Return the (X, Y) coordinate for the center point of the cell that contains the specified text.  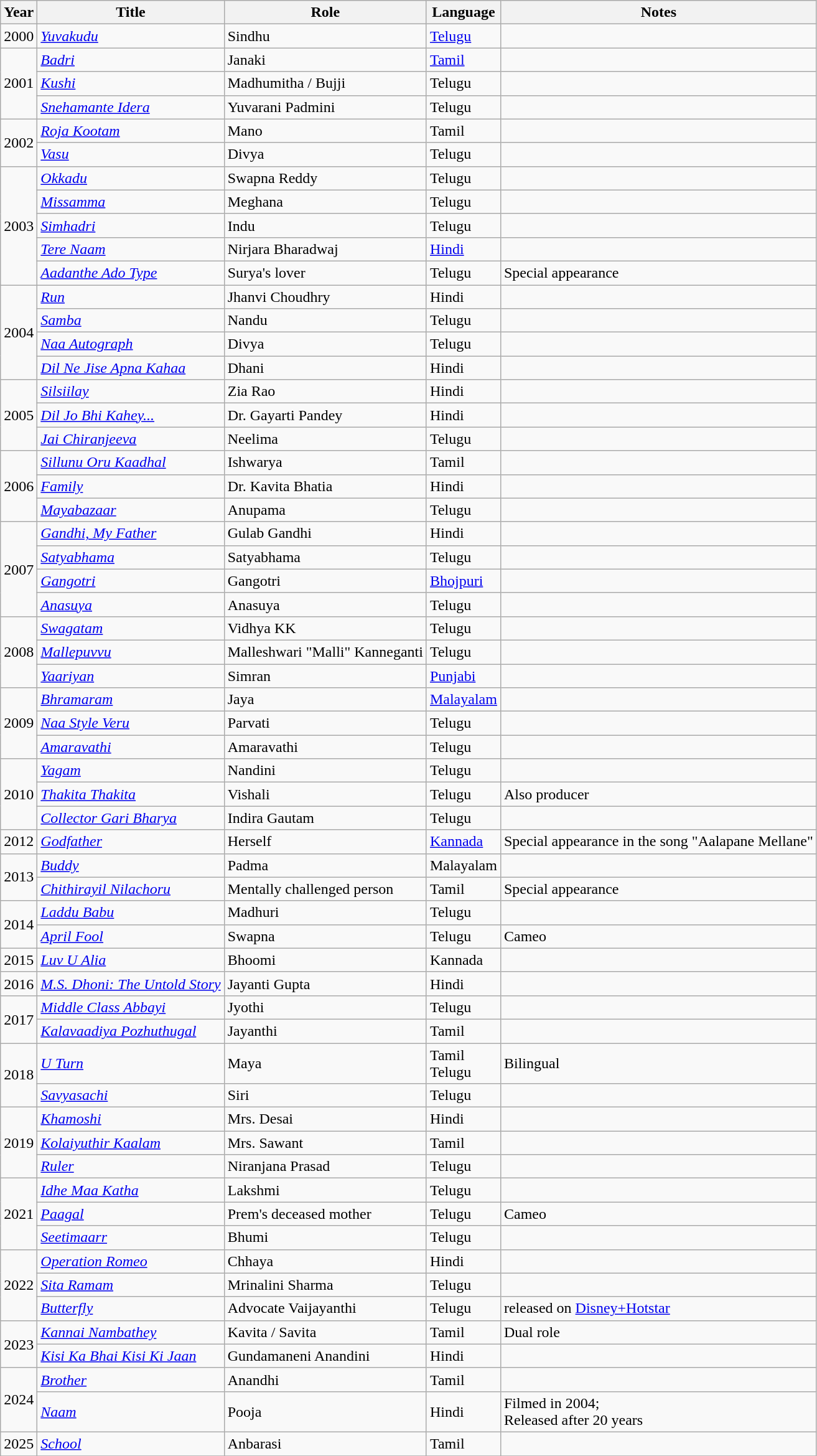
April Fool (131, 936)
2008 (19, 652)
Prem's deceased mother (325, 1214)
Chithirayil Nilachoru (131, 889)
Gulab Gandhi (325, 533)
Chhaya (325, 1261)
Mentally challenged person (325, 889)
2022 (19, 1285)
Kushi (131, 83)
Collector Gari Bharya (131, 818)
Indu (325, 225)
Swagatam (131, 628)
Missamma (131, 202)
Brother (131, 1379)
Parvati (325, 723)
Seetimaarr (131, 1238)
Malleshwari "Malli" Kanneganti (325, 652)
Sita Ramam (131, 1285)
Madhuri (325, 913)
Nandini (325, 771)
Surya's lover (325, 273)
Middle Class Abbayi (131, 1007)
Bhumi (325, 1238)
2003 (19, 225)
Tere Naam (131, 249)
Yuvakudu (131, 36)
Operation Romeo (131, 1261)
Neelima (325, 439)
Jayanti Gupta (325, 984)
Kolaiyuthir Kaalam (131, 1143)
Family (131, 486)
Special appearance in the song "Aalapane Mellane" (658, 842)
Butterfly (131, 1308)
2007 (19, 569)
Dhani (325, 368)
2001 (19, 83)
Herself (325, 842)
2019 (19, 1143)
2018 (19, 1076)
Vishali (325, 794)
Maya (325, 1063)
Simhadri (131, 225)
2014 (19, 924)
Kannai Nambathey (131, 1332)
2016 (19, 984)
2009 (19, 723)
Roja Kootam (131, 131)
Buddy (131, 865)
Kavita / Savita (325, 1332)
Madhumitha / Bujji (325, 83)
Gandhi, My Father (131, 533)
Luv U Alia (131, 960)
M.S. Dhoni: The Untold Story (131, 984)
2023 (19, 1344)
Filmed in 2004;Released after 20 years (658, 1412)
2005 (19, 415)
Badri (131, 60)
2025 (19, 1444)
2024 (19, 1399)
Khamoshi (131, 1119)
Role (325, 12)
2002 (19, 143)
Also producer (658, 794)
2012 (19, 842)
Jyothi (325, 1007)
Gundamaneni Anandini (325, 1356)
Jhanvi Choudhry (325, 297)
Dil Jo Bhi Kahey... (131, 415)
Niranjana Prasad (325, 1167)
2017 (19, 1019)
Yagam (131, 771)
2006 (19, 486)
Jaya (325, 700)
Dr. Kavita Bhatia (325, 486)
Simran (325, 675)
Bhoomi (325, 960)
Laddu Babu (131, 913)
Language (463, 12)
Meghana (325, 202)
2015 (19, 960)
Dil Ne Jise Apna Kahaa (131, 368)
Indira Gautam (325, 818)
Paagal (131, 1214)
Sindhu (325, 36)
released on Disney+Hotstar (658, 1308)
Mallepuvvu (131, 652)
Jayanthi (325, 1031)
U Turn (131, 1063)
Jai Chiranjeeva (131, 439)
Lakshmi (325, 1190)
Nandu (325, 321)
Bilingual (658, 1063)
TamilTelugu (463, 1063)
2010 (19, 794)
Naam (131, 1412)
Thakita Thakita (131, 794)
Title (131, 12)
Janaki (325, 60)
Vasu (131, 154)
Savyasachi (131, 1096)
Swapna Reddy (325, 178)
Run (131, 297)
Silsiilay (131, 392)
Samba (131, 321)
Nirjara Bharadwaj (325, 249)
Mrs. Desai (325, 1119)
Naa Autograph (131, 344)
2004 (19, 332)
Ruler (131, 1167)
Dual role (658, 1332)
Siri (325, 1096)
2013 (19, 877)
Kalavaadiya Pozhuthugal (131, 1031)
Bhramaram (131, 700)
Dr. Gayarti Pandey (325, 415)
Kisi Ka Bhai Kisi Ki Jaan (131, 1356)
Zia Rao (325, 392)
Padma (325, 865)
Year (19, 12)
Godfather (131, 842)
Mrinalini Sharma (325, 1285)
2000 (19, 36)
Aadanthe Ado Type (131, 273)
Idhe Maa Katha (131, 1190)
School (131, 1444)
Advocate Vaijayanthi (325, 1308)
Bhojpuri (463, 581)
Ishwarya (325, 463)
Mano (325, 131)
Naa Style Veru (131, 723)
Okkadu (131, 178)
Notes (658, 12)
Pooja (325, 1412)
Yuvarani Padmini (325, 107)
2021 (19, 1214)
Snehamante Idera (131, 107)
Anbarasi (325, 1444)
Anupama (325, 510)
Sillunu Oru Kaadhal (131, 463)
Mrs. Sawant (325, 1143)
Yaariyan (131, 675)
Punjabi (463, 675)
Mayabazaar (131, 510)
Swapna (325, 936)
Anandhi (325, 1379)
Vidhya KK (325, 628)
